From the cell containing the given text, extract its center point as (X, Y) coordinate. 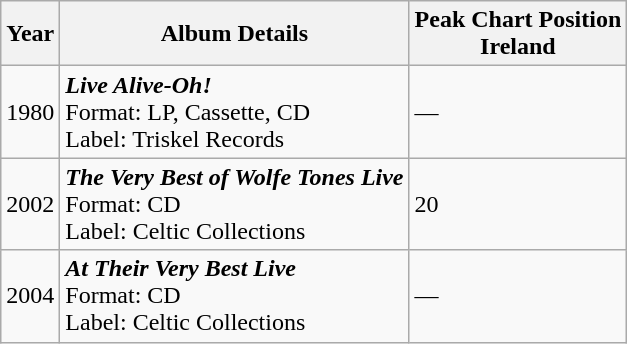
2002 (30, 204)
2004 (30, 296)
1980 (30, 112)
20 (518, 204)
Album Details (234, 34)
The Very Best of Wolfe Tones LiveFormat: CDLabel: Celtic Collections (234, 204)
At Their Very Best LiveFormat: CDLabel: Celtic Collections (234, 296)
Peak Chart PositionIreland (518, 34)
Live Alive-Oh!Format: LP, Cassette, CDLabel: Triskel Records (234, 112)
Year (30, 34)
